Capture the cell that displays the provided text and extract its [X, Y] central coordinate. 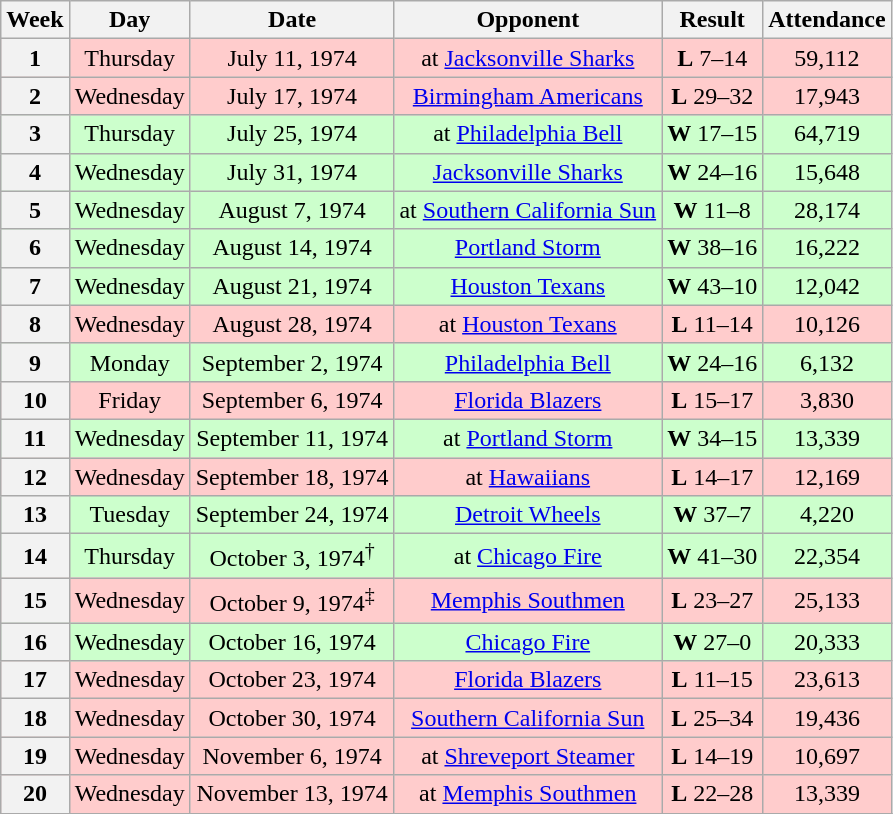
L 7–14 [712, 58]
W 11–8 [712, 210]
October 3, 1974† [292, 556]
L 11–15 [712, 680]
September 2, 1974 [292, 362]
Opponent [528, 20]
6,132 [827, 362]
Day [130, 20]
L 14–19 [712, 756]
September 6, 1974 [292, 400]
4 [35, 172]
at Philadelphia Bell [528, 134]
Result [712, 20]
October 30, 1974 [292, 718]
July 17, 1974 [292, 96]
Southern California Sun [528, 718]
13 [35, 515]
25,133 [827, 600]
at Hawaiians [528, 477]
at Portland Storm [528, 438]
14 [35, 556]
20 [35, 794]
23,613 [827, 680]
19,436 [827, 718]
August 21, 1974 [292, 286]
Philadelphia Bell [528, 362]
3 [35, 134]
5 [35, 210]
W 27–0 [712, 642]
9 [35, 362]
3,830 [827, 400]
10,697 [827, 756]
W 17–15 [712, 134]
August 14, 1974 [292, 248]
L 29–32 [712, 96]
W 41–30 [712, 556]
W 43–10 [712, 286]
Memphis Southmen [528, 600]
July 31, 1974 [292, 172]
15,648 [827, 172]
November 13, 1974 [292, 794]
16,222 [827, 248]
at Chicago Fire [528, 556]
W 38–16 [712, 248]
19 [35, 756]
Monday [130, 362]
11 [35, 438]
22,354 [827, 556]
59,112 [827, 58]
12,169 [827, 477]
at Jacksonville Sharks [528, 58]
September 11, 1974 [292, 438]
7 [35, 286]
12,042 [827, 286]
15 [35, 600]
Date [292, 20]
18 [35, 718]
W 37–7 [712, 515]
at Memphis Southmen [528, 794]
10 [35, 400]
July 25, 1974 [292, 134]
1 [35, 58]
at Southern California Sun [528, 210]
64,719 [827, 134]
L 14–17 [712, 477]
17 [35, 680]
August 28, 1974 [292, 324]
Jacksonville Sharks [528, 172]
October 23, 1974 [292, 680]
12 [35, 477]
August 7, 1974 [292, 210]
4,220 [827, 515]
Week [35, 20]
October 16, 1974 [292, 642]
September 18, 1974 [292, 477]
17,943 [827, 96]
28,174 [827, 210]
November 6, 1974 [292, 756]
Detroit Wheels [528, 515]
Houston Texans [528, 286]
W 34–15 [712, 438]
Portland Storm [528, 248]
L 15–17 [712, 400]
Birmingham Americans [528, 96]
L 22–28 [712, 794]
16 [35, 642]
8 [35, 324]
Tuesday [130, 515]
20,333 [827, 642]
Attendance [827, 20]
L 25–34 [712, 718]
July 11, 1974 [292, 58]
Chicago Fire [528, 642]
6 [35, 248]
10,126 [827, 324]
L 23–27 [712, 600]
at Houston Texans [528, 324]
2 [35, 96]
October 9, 1974‡ [292, 600]
September 24, 1974 [292, 515]
Friday [130, 400]
at Shreveport Steamer [528, 756]
L 11–14 [712, 324]
